Determine the (x, y) coordinate at the center of the cell enclosing the given text.  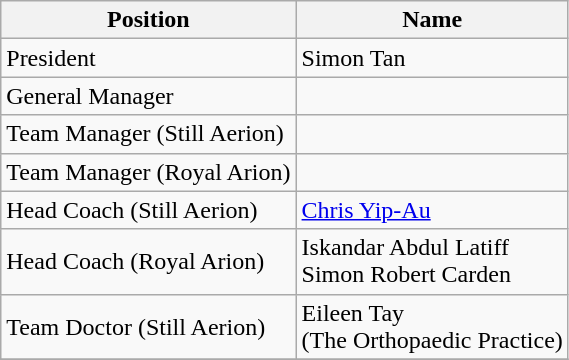
Team Doctor (Still Aerion) (148, 326)
President (148, 58)
Position (148, 20)
Head Coach (Royal Arion) (148, 262)
Simon Tan (432, 58)
Team Manager (Royal Arion) (148, 172)
Iskandar Abdul Latiff Simon Robert Carden (432, 262)
Eileen Tay (The Orthopaedic Practice) (432, 326)
General Manager (148, 96)
Chris Yip-Au (432, 210)
Team Manager (Still Aerion) (148, 134)
Head Coach (Still Aerion) (148, 210)
Name (432, 20)
